Scan for the cell matching the given text and deliver its [X, Y] coordinate at center. 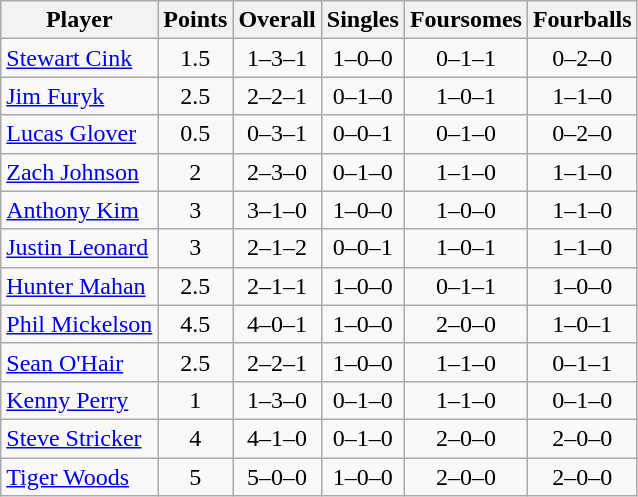
Phil Mickelson [80, 324]
0–3–1 [277, 134]
Singles [362, 20]
5 [196, 477]
4.5 [196, 324]
Jim Furyk [80, 96]
1 [196, 400]
1.5 [196, 58]
0.5 [196, 134]
Kenny Perry [80, 400]
3–1–0 [277, 210]
2–1–2 [277, 248]
Fourballs [582, 20]
Points [196, 20]
Anthony Kim [80, 210]
2–3–0 [277, 172]
4–1–0 [277, 438]
5–0–0 [277, 477]
Stewart Cink [80, 58]
Steve Stricker [80, 438]
1–3–1 [277, 58]
Lucas Glover [80, 134]
Zach Johnson [80, 172]
Player [80, 20]
Justin Leonard [80, 248]
1–3–0 [277, 400]
Overall [277, 20]
Foursomes [466, 20]
4–0–1 [277, 324]
Sean O'Hair [80, 362]
2 [196, 172]
4 [196, 438]
Tiger Woods [80, 477]
2–1–1 [277, 286]
Hunter Mahan [80, 286]
